Determine the (x, y) coordinate at the center of the cell enclosing the given text.  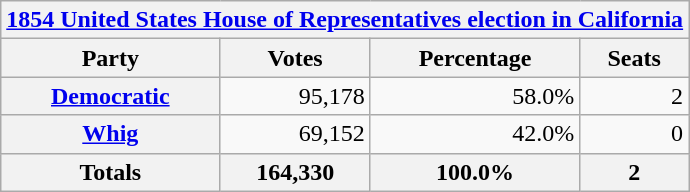
Seats (634, 58)
100.0% (474, 172)
0 (634, 134)
95,178 (296, 96)
Democratic (110, 96)
164,330 (296, 172)
58.0% (474, 96)
Percentage (474, 58)
Totals (110, 172)
Whig (110, 134)
1854 United States House of Representatives election in California (345, 20)
42.0% (474, 134)
Votes (296, 58)
69,152 (296, 134)
Party (110, 58)
